Determine the [X, Y] coordinate at the center of the cell enclosing the given text.  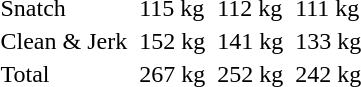
141 kg [250, 41]
152 kg [172, 41]
